From the cell containing the given text, extract its center point as [x, y] coordinate. 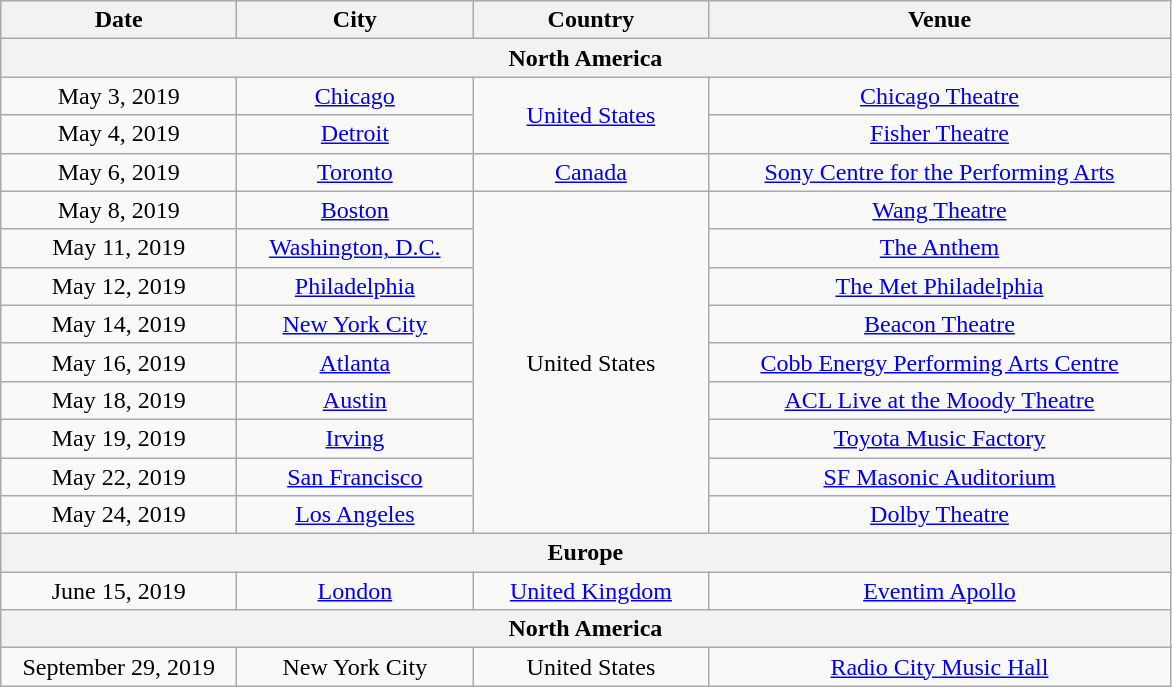
Fisher Theatre [940, 134]
London [355, 591]
Country [591, 20]
ACL Live at the Moody Theatre [940, 400]
Chicago [355, 96]
Canada [591, 172]
Toronto [355, 172]
Venue [940, 20]
Washington, D.C. [355, 248]
May 12, 2019 [119, 286]
Toyota Music Factory [940, 438]
Date [119, 20]
Cobb Energy Performing Arts Centre [940, 362]
May 14, 2019 [119, 324]
May 16, 2019 [119, 362]
September 29, 2019 [119, 667]
May 3, 2019 [119, 96]
May 11, 2019 [119, 248]
Atlanta [355, 362]
The Met Philadelphia [940, 286]
May 6, 2019 [119, 172]
May 4, 2019 [119, 134]
City [355, 20]
Wang Theatre [940, 210]
Beacon Theatre [940, 324]
Irving [355, 438]
SF Masonic Auditorium [940, 477]
Austin [355, 400]
United Kingdom [591, 591]
Chicago Theatre [940, 96]
The Anthem [940, 248]
May 19, 2019 [119, 438]
Boston [355, 210]
May 22, 2019 [119, 477]
Eventim Apollo [940, 591]
Europe [586, 553]
May 18, 2019 [119, 400]
Radio City Music Hall [940, 667]
Sony Centre for the Performing Arts [940, 172]
June 15, 2019 [119, 591]
Dolby Theatre [940, 515]
San Francisco [355, 477]
Los Angeles [355, 515]
Detroit [355, 134]
Philadelphia [355, 286]
May 8, 2019 [119, 210]
May 24, 2019 [119, 515]
